Capture the cell that displays the provided text and extract its (X, Y) central coordinate. 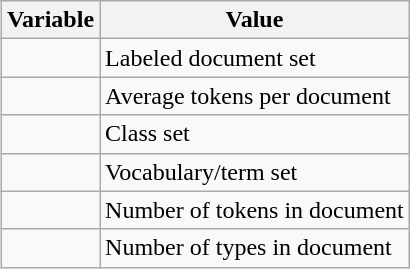
Average tokens per document (255, 96)
Labeled document set (255, 58)
Value (255, 20)
Class set (255, 134)
Number of types in document (255, 248)
Number of tokens in document (255, 210)
Variable (50, 20)
Vocabulary/term set (255, 172)
